Detect which cell encompasses the target text, then output its [x, y] center coordinate. 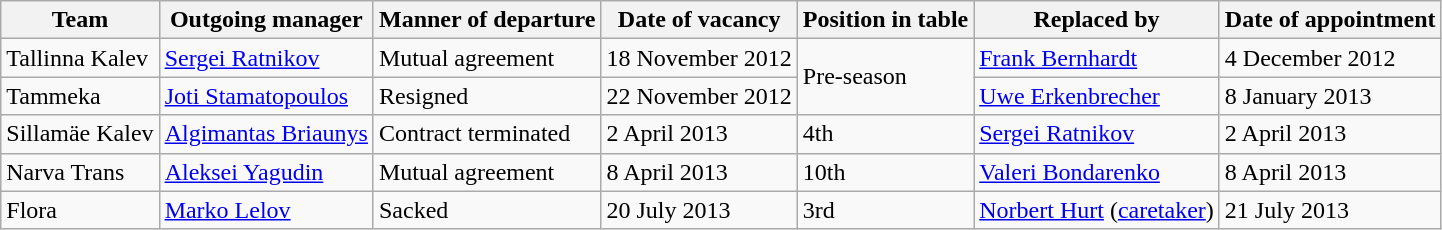
21 July 2013 [1330, 210]
Replaced by [1097, 20]
Joti Stamatopoulos [266, 96]
Contract terminated [486, 134]
Date of vacancy [699, 20]
Sacked [486, 210]
4th [885, 134]
Valeri Bondarenko [1097, 172]
4 December 2012 [1330, 58]
3rd [885, 210]
22 November 2012 [699, 96]
10th [885, 172]
Sillamäe Kalev [80, 134]
Marko Lelov [266, 210]
Algimantas Briaunys [266, 134]
Position in table [885, 20]
Frank Bernhardt [1097, 58]
Uwe Erkenbrecher [1097, 96]
8 January 2013 [1330, 96]
Manner of departure [486, 20]
Resigned [486, 96]
Flora [80, 210]
Tallinna Kalev [80, 58]
Tammeka [80, 96]
Pre-season [885, 77]
Norbert Hurt (caretaker) [1097, 210]
Aleksei Yagudin [266, 172]
Date of appointment [1330, 20]
20 July 2013 [699, 210]
Outgoing manager [266, 20]
18 November 2012 [699, 58]
Team [80, 20]
Narva Trans [80, 172]
